Determine the (X, Y) coordinate at the center of the cell enclosing the given text.  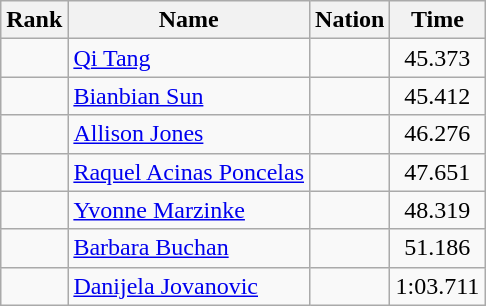
45.412 (438, 96)
Allison Jones (189, 134)
45.373 (438, 58)
Yvonne Marzinke (189, 210)
Time (438, 20)
Bianbian Sun (189, 96)
46.276 (438, 134)
Barbara Buchan (189, 248)
Nation (350, 20)
Rank (34, 20)
1:03.711 (438, 286)
51.186 (438, 248)
Name (189, 20)
47.651 (438, 172)
Danijela Jovanovic (189, 286)
48.319 (438, 210)
Qi Tang (189, 58)
Raquel Acinas Poncelas (189, 172)
